Find where the given text appears and provide that cell's center as [x, y] coordinate. 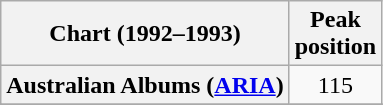
Australian Albums (ARIA) [145, 85]
115 [335, 85]
Chart (1992–1993) [145, 34]
Peakposition [335, 34]
